Detect which cell encompasses the target text, then output its (x, y) center coordinate. 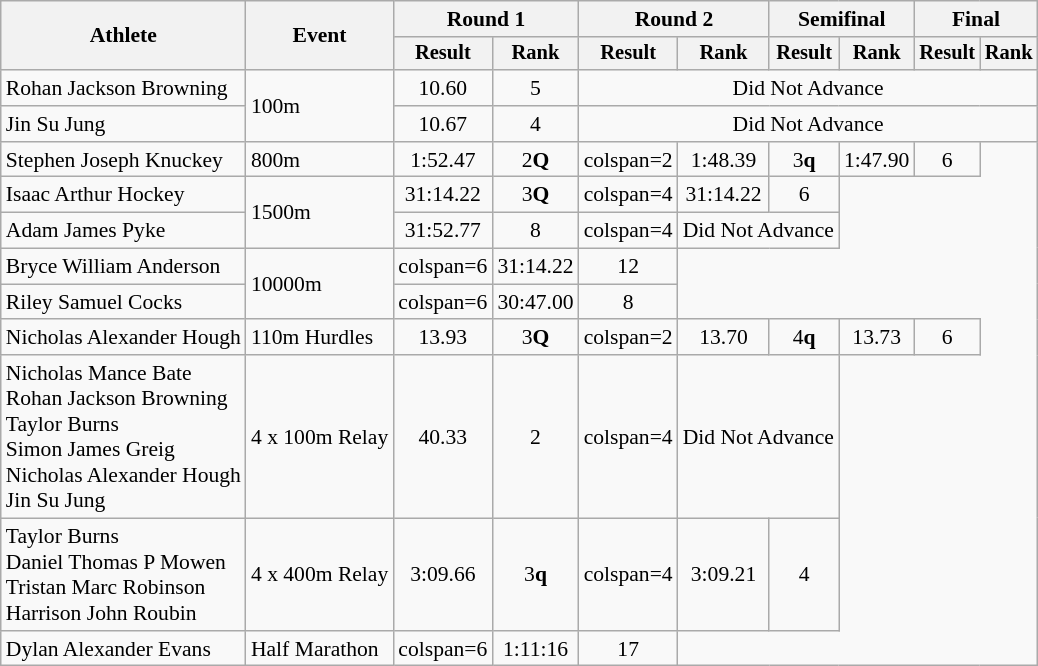
Rohan Jackson Browning (124, 88)
4 x 400m Relay (320, 575)
1:47.90 (876, 160)
10000m (320, 284)
800m (320, 160)
Adam James Pyke (124, 231)
13.93 (442, 338)
Round 1 (486, 19)
Nicholas Alexander Hough (124, 338)
Semifinal (842, 19)
4 x 100m Relay (320, 436)
100m (320, 106)
Isaac Arthur Hockey (124, 195)
Riley Samuel Cocks (124, 302)
5 (535, 88)
Nicholas Mance BateRohan Jackson BrowningTaylor BurnsSimon James GreigNicholas Alexander HoughJin Su Jung (124, 436)
31:52.77 (442, 231)
30:47.00 (535, 302)
2 (535, 436)
Bryce William Anderson (124, 267)
2Q (535, 160)
Round 2 (674, 19)
13.73 (876, 338)
3:09.21 (724, 575)
Athlete (124, 36)
10.67 (442, 124)
13.70 (724, 338)
3:09.66 (442, 575)
Stephen Joseph Knuckey (124, 160)
Taylor BurnsDaniel Thomas P MowenTristan Marc RobinsonHarrison John Roubin (124, 575)
10.60 (442, 88)
40.33 (442, 436)
1500m (320, 212)
12 (628, 267)
1:48.39 (724, 160)
Final (976, 19)
Event (320, 36)
4q (804, 338)
Jin Su Jung (124, 124)
110m Hurdles (320, 338)
1:52.47 (442, 160)
